Identify which cell holds the provided text, then report its (x, y) central coordinate. 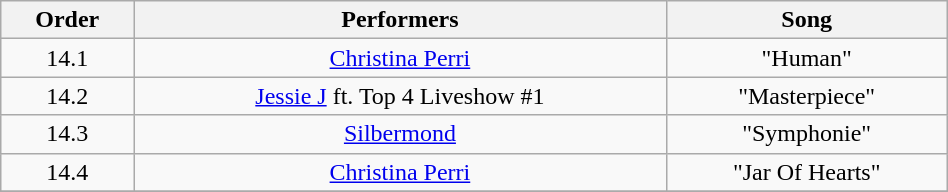
"Masterpiece" (806, 96)
Jessie J ft. Top 4 Liveshow #1 (400, 96)
Song (806, 20)
Performers (400, 20)
14.2 (68, 96)
14.1 (68, 58)
Silbermond (400, 134)
"Human" (806, 58)
"Symphonie" (806, 134)
14.3 (68, 134)
14.4 (68, 172)
Order (68, 20)
"Jar Of Hearts" (806, 172)
